For the text-containing cell, return its midpoint in (X, Y) coordinate format. 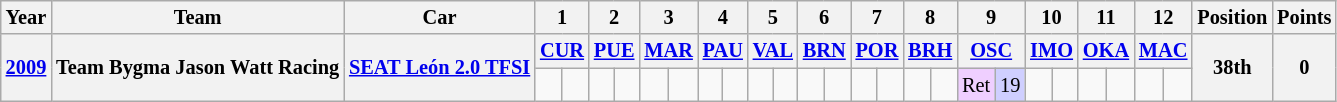
2009 (26, 68)
OKA (1106, 51)
38th (1232, 68)
Points (1304, 17)
4 (723, 17)
7 (878, 17)
Car (440, 17)
MAR (668, 51)
IMO (1052, 51)
SEAT León 2.0 TFSI (440, 68)
Team Bygma Jason Watt Racing (198, 68)
MAC (1163, 51)
PUE (614, 51)
Year (26, 17)
Ret (976, 85)
BRN (824, 51)
5 (773, 17)
2 (614, 17)
CUR (562, 51)
3 (668, 17)
POR (878, 51)
BRH (930, 51)
0 (1304, 68)
PAU (723, 51)
Team (198, 17)
10 (1052, 17)
VAL (773, 51)
12 (1163, 17)
1 (562, 17)
9 (991, 17)
OSC (991, 51)
11 (1106, 17)
8 (930, 17)
19 (1010, 85)
6 (824, 17)
Position (1232, 17)
